Provide the [X, Y] coordinate of the cell's center where the given text is located.  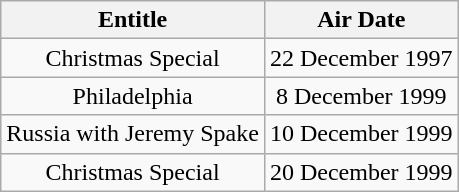
20 December 1999 [361, 172]
Philadelphia [133, 96]
Russia with Jeremy Spake [133, 134]
22 December 1997 [361, 58]
Air Date [361, 20]
Entitle [133, 20]
8 December 1999 [361, 96]
10 December 1999 [361, 134]
